Scan for the cell matching the given text and deliver its (X, Y) coordinate at center. 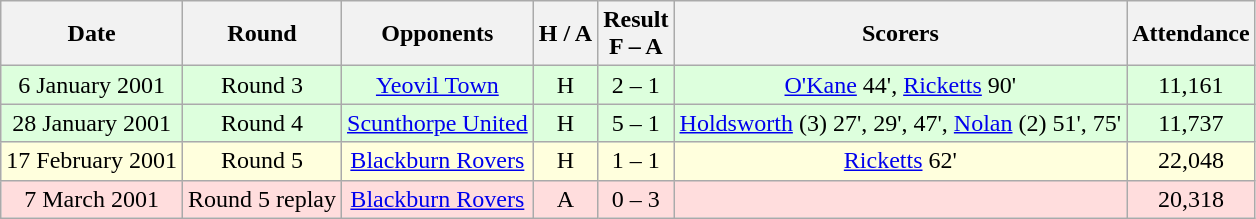
Attendance (1191, 34)
Round 5 replay (262, 199)
22,048 (1191, 161)
A (565, 199)
6 January 2001 (92, 85)
Opponents (438, 34)
Holdsworth (3) 27', 29', 47', Nolan (2) 51', 75' (900, 123)
17 February 2001 (92, 161)
O'Kane 44', Ricketts 90' (900, 85)
20,318 (1191, 199)
H / A (565, 34)
Scorers (900, 34)
Date (92, 34)
1 – 1 (636, 161)
11,737 (1191, 123)
5 – 1 (636, 123)
7 March 2001 (92, 199)
Round (262, 34)
Scunthorpe United (438, 123)
28 January 2001 (92, 123)
Round 3 (262, 85)
Yeovil Town (438, 85)
11,161 (1191, 85)
ResultF – A (636, 34)
2 – 1 (636, 85)
Ricketts 62' (900, 161)
Round 4 (262, 123)
Round 5 (262, 161)
0 – 3 (636, 199)
